Detect which cell encompasses the target text, then output its [X, Y] center coordinate. 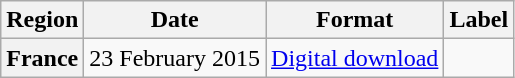
Label [479, 20]
Region [42, 20]
France [42, 58]
Format [355, 20]
Date [175, 20]
23 February 2015 [175, 58]
Digital download [355, 58]
